Scan for the cell matching the given text and deliver its (x, y) coordinate at center. 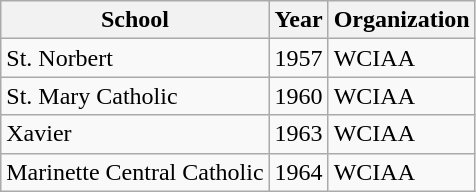
Xavier (135, 134)
Organization (402, 20)
Year (298, 20)
St. Norbert (135, 58)
1957 (298, 58)
1964 (298, 172)
1960 (298, 96)
1963 (298, 134)
Marinette Central Catholic (135, 172)
School (135, 20)
St. Mary Catholic (135, 96)
